Find where the given text appears and provide that cell's center as (X, Y) coordinate. 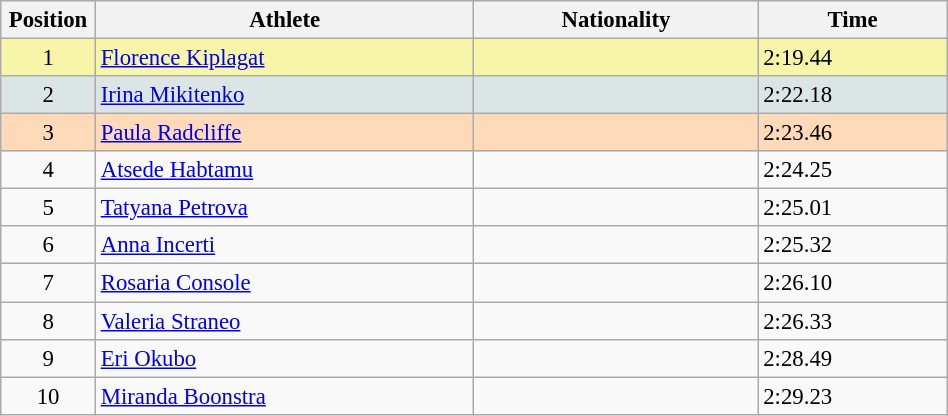
6 (48, 245)
4 (48, 170)
2:24.25 (852, 170)
2:25.01 (852, 208)
Valeria Straneo (284, 321)
Position (48, 20)
Paula Radcliffe (284, 133)
9 (48, 358)
2:29.23 (852, 396)
Rosaria Console (284, 283)
Miranda Boonstra (284, 396)
7 (48, 283)
Nationality (616, 20)
1 (48, 58)
Irina Mikitenko (284, 95)
3 (48, 133)
Time (852, 20)
2:22.18 (852, 95)
Florence Kiplagat (284, 58)
2:26.33 (852, 321)
Anna Incerti (284, 245)
2:23.46 (852, 133)
2:19.44 (852, 58)
2 (48, 95)
2:25.32 (852, 245)
2:28.49 (852, 358)
Athlete (284, 20)
Atsede Habtamu (284, 170)
5 (48, 208)
Tatyana Petrova (284, 208)
Eri Okubo (284, 358)
8 (48, 321)
10 (48, 396)
2:26.10 (852, 283)
